For the text-containing cell, return its midpoint in [x, y] coordinate format. 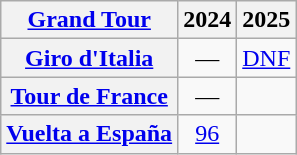
DNF [266, 58]
Vuelta a España [90, 134]
Grand Tour [90, 20]
Tour de France [90, 96]
2025 [266, 20]
2024 [208, 20]
96 [208, 134]
Giro d'Italia [90, 58]
